Return [x, y] of the center of cell containing provided text 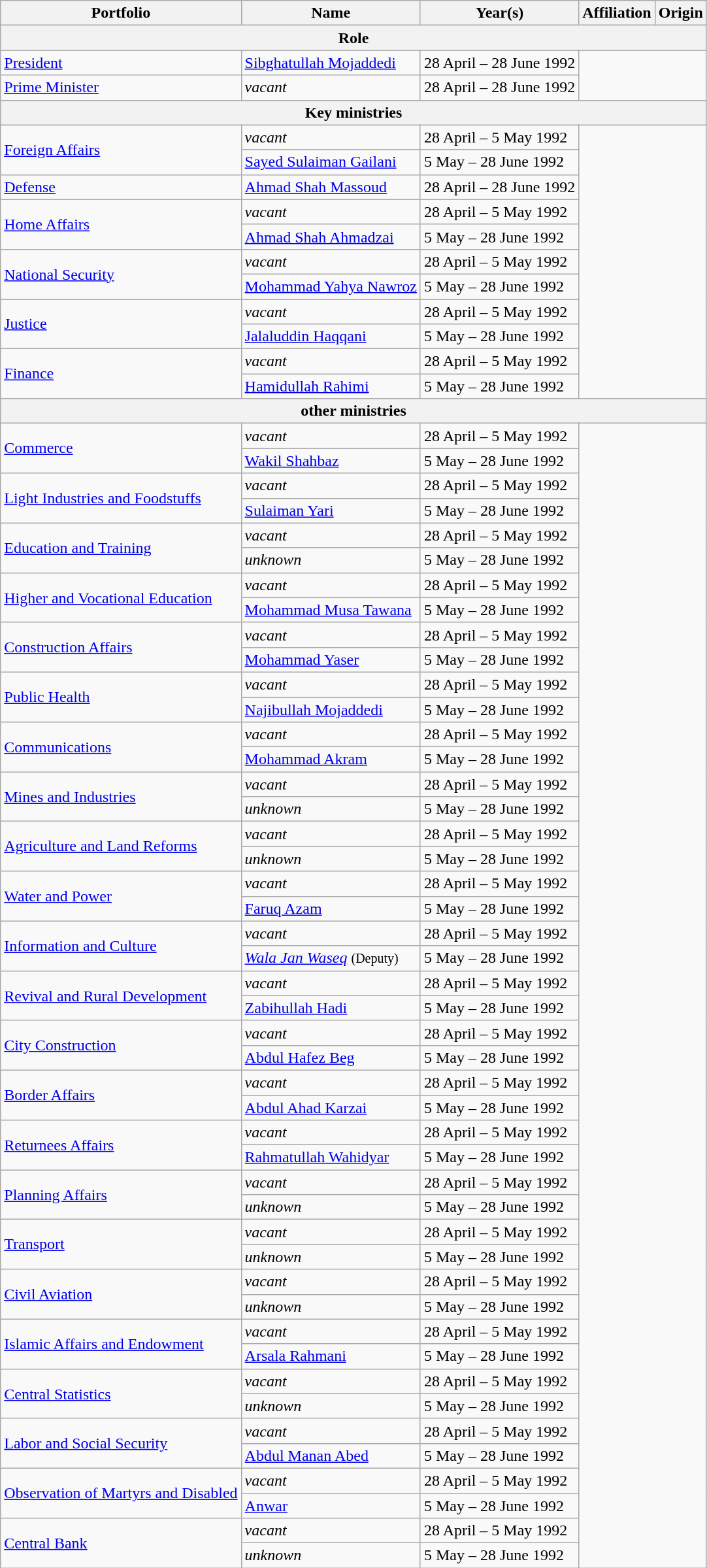
Anwar [331, 1505]
Wala Jan Waseq (Deputy) [331, 958]
Mohammad Yaser [331, 659]
Affiliation [617, 13]
Defense [121, 187]
Observation of Martyrs and Disabled [121, 1493]
Abdul Manan Abed [331, 1456]
President [121, 63]
Sulaiman Yari [331, 510]
Higher and Vocational Education [121, 597]
Labor and Social Security [121, 1443]
Role [354, 38]
Name [331, 13]
Light Industries and Foodstuffs [121, 498]
Mohammad Akram [331, 759]
Returnees Affairs [121, 1145]
Home Affairs [121, 224]
Sibghatullah Mojaddedi [331, 63]
Mohammad Yahya Nawroz [331, 286]
Communications [121, 747]
Ahmad Shah Massoud [331, 187]
Najibullah Mojaddedi [331, 709]
Wakil Shahbaz [331, 461]
Key ministries [354, 112]
Sayed Sulaiman Gailani [331, 162]
Zabihullah Hadi [331, 1008]
Public Health [121, 697]
Foreign Affairs [121, 150]
Justice [121, 324]
Abdul Ahad Karzai [331, 1108]
Education and Training [121, 548]
City Construction [121, 1045]
Agriculture and Land Reforms [121, 846]
Islamic Affairs and Endowment [121, 1344]
other ministries [354, 411]
Revival and Rural Development [121, 995]
National Security [121, 274]
Mines and Industries [121, 797]
Hamidullah Rahimi [331, 386]
Origin [681, 13]
Information and Culture [121, 946]
Prime Minister [121, 88]
Jalaluddin Haqqani [331, 337]
Finance [121, 374]
Transport [121, 1244]
Mohammad Musa Tawana [331, 610]
Portfolio [121, 13]
Year(s) [499, 13]
Central Bank [121, 1543]
Faruq Azam [331, 909]
Water and Power [121, 896]
Planning Affairs [121, 1195]
Construction Affairs [121, 647]
Rahmatullah Wahidyar [331, 1158]
Commerce [121, 448]
Ahmad Shah Ahmadzai [331, 237]
Arsala Rahmani [331, 1356]
Civil Aviation [121, 1294]
Central Statistics [121, 1393]
Border Affairs [121, 1095]
Abdul Hafez Beg [331, 1058]
